Extract the [X, Y] coordinate from the center of the cell holding the provided text.  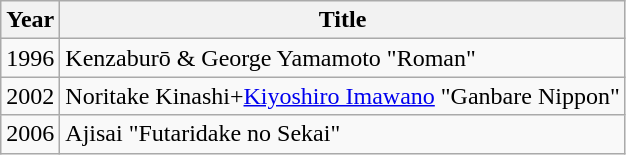
Year [30, 20]
2002 [30, 96]
Kenzaburō & George Yamamoto "Roman" [342, 58]
2006 [30, 134]
Noritake Kinashi+Kiyoshiro Imawano "Ganbare Nippon" [342, 96]
Title [342, 20]
Ajisai "Futaridake no Sekai" [342, 134]
1996 [30, 58]
